Detect which cell encompasses the target text, then output its [x, y] center coordinate. 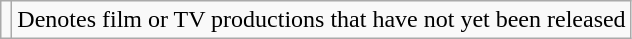
Denotes film or TV productions that have not yet been released [322, 20]
